Capture the cell that displays the provided text and extract its (X, Y) central coordinate. 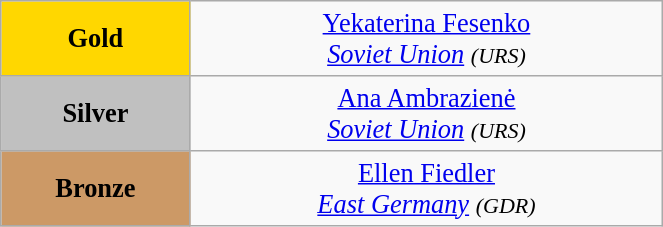
Ana AmbrazienėSoviet Union (URS) (426, 112)
Gold (96, 38)
Silver (96, 112)
Ellen FiedlerEast Germany (GDR) (426, 188)
Yekaterina FesenkoSoviet Union (URS) (426, 38)
Bronze (96, 188)
